For the text-containing cell, return its midpoint in [x, y] coordinate format. 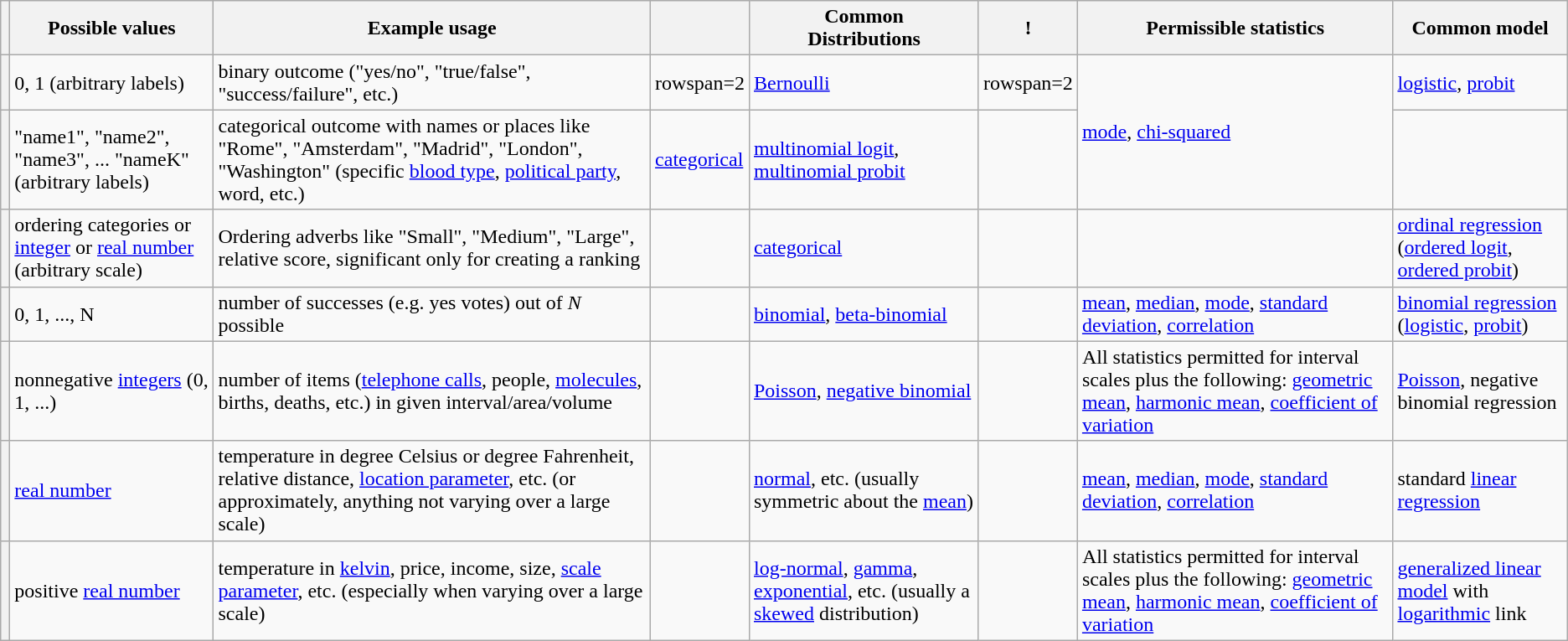
real number [112, 491]
number of successes (e.g. yes votes) out of N possible [432, 313]
normal, etc. (usually symmetric about the mean) [864, 491]
positive real number [112, 590]
standard linear regression [1480, 491]
temperature in kelvin, price, income, size, scale parameter, etc. (especially when varying over a large scale) [432, 590]
CommonDistributions [864, 28]
ordinal regression (ordered logit, ordered probit) [1480, 248]
Example usage [432, 28]
multinomial logit, multinomial probit [864, 159]
ordering categories or integer or real number (arbitrary scale) [112, 248]
0, 1, ..., N [112, 313]
log-normal, gamma, exponential, etc. (usually a skewed distribution) [864, 590]
Ordering adverbs like "Small", "Medium", "Large", relative score, significant only for creating a ranking [432, 248]
Common model [1480, 28]
generalized linear model with logarithmic link [1480, 590]
mode, chi-squared [1235, 132]
0, 1 (arbitrary labels) [112, 82]
logistic, probit [1480, 82]
Poisson, negative binomial regression [1480, 390]
"name1", "name2", "name3", ... "nameK" (arbitrary labels) [112, 159]
nonnegative integers (0, 1, ...) [112, 390]
binomial regression (logistic, probit) [1480, 313]
Permissible statistics [1235, 28]
number of items (telephone calls, people, molecules, births, deaths, etc.) in given interval/area/volume [432, 390]
binary outcome ("yes/no", "true/false", "success/failure", etc.) [432, 82]
! [1028, 28]
Possible values [112, 28]
binomial, beta-binomial [864, 313]
Bernoulli [864, 82]
Poisson, negative binomial [864, 390]
